Detect which cell encompasses the target text, then output its [X, Y] center coordinate. 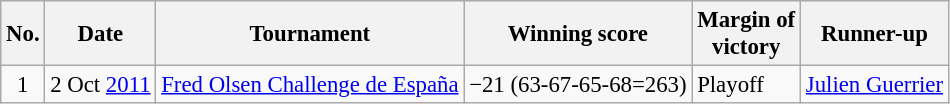
Runner-up [875, 34]
2 Oct 2011 [100, 85]
Playoff [746, 85]
−21 (63-67-65-68=263) [578, 85]
No. [23, 34]
1 [23, 85]
Julien Guerrier [875, 85]
Date [100, 34]
Winning score [578, 34]
Tournament [310, 34]
Margin ofvictory [746, 34]
Fred Olsen Challenge de España [310, 85]
